Search for the cell housing the specified text and yield its [x, y] center coordinate. 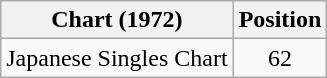
Position [280, 20]
Japanese Singles Chart [117, 58]
62 [280, 58]
Chart (1972) [117, 20]
